From the cell containing the given text, extract its center point as [x, y] coordinate. 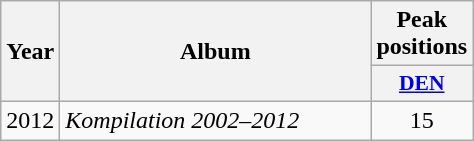
DEN [422, 84]
Year [30, 52]
Kompilation 2002–2012 [216, 120]
15 [422, 120]
Album [216, 52]
2012 [30, 120]
Peak positions [422, 34]
